Scan for the cell matching the given text and deliver its [x, y] coordinate at center. 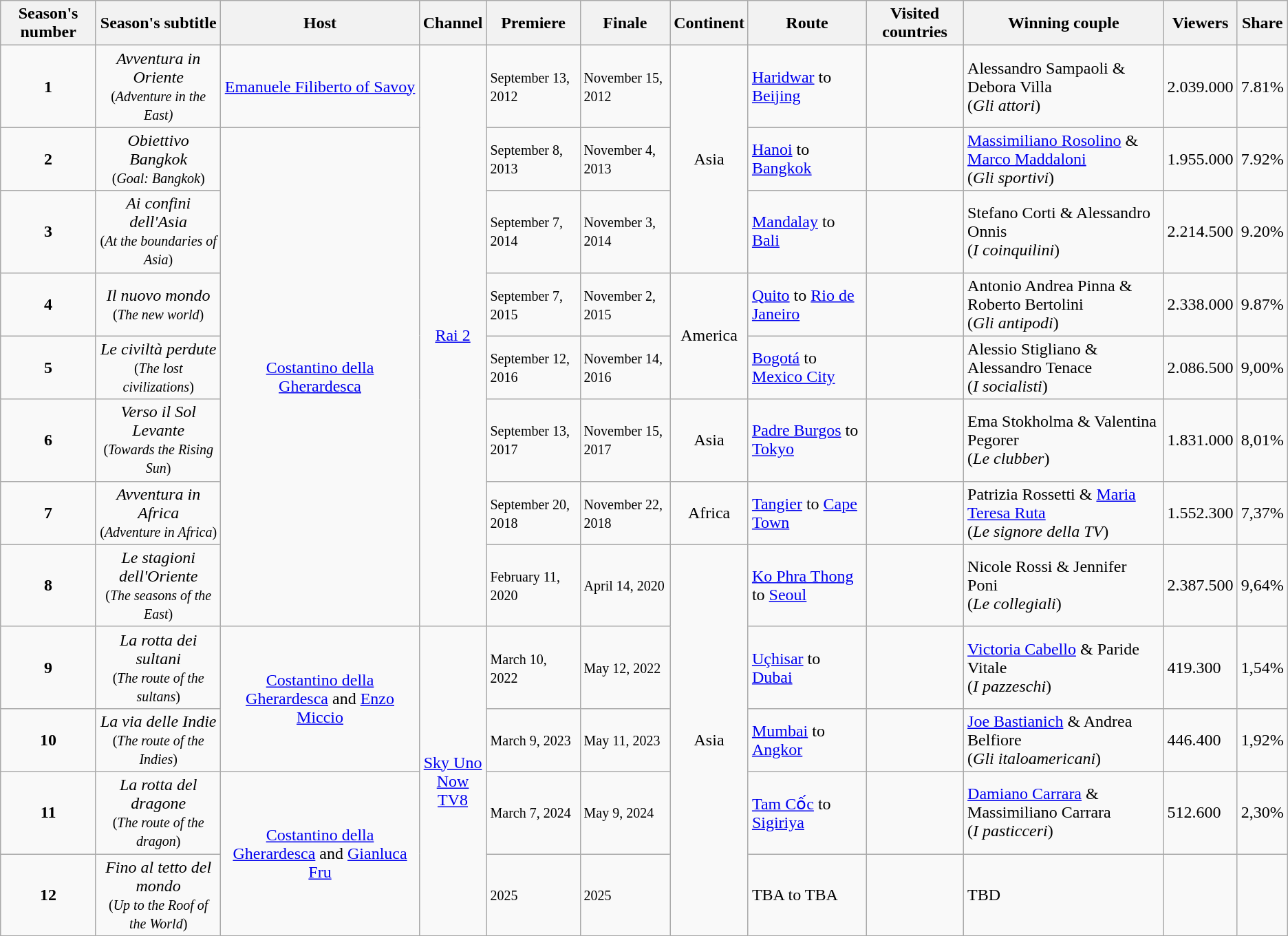
Nicole Rossi & Jennifer Poni(Le collegiali) [1064, 585]
Patrizia Rossetti & Maria Teresa Ruta(Le signore della TV) [1064, 513]
Season's subtitle [158, 23]
November 22, 2018 [625, 513]
Haridwar to Beijing [806, 87]
Visited countries [915, 23]
September 12, 2016 [533, 368]
Rai 2 [453, 336]
Antonio Andrea Pinna & Roberto Bertolini(Gli antipodi) [1064, 304]
Continent [709, 23]
9,00% [1262, 368]
Joe Bastianich & Andrea Belfiore(Gli italoamericani) [1064, 740]
September 13, 2012 [533, 87]
September 20, 2018 [533, 513]
Avventura in Africa(Adventure in Africa) [158, 513]
November 2, 2015 [625, 304]
Alessio Stigliano & Alessandro Tenace(I socialisti) [1064, 368]
Winning couple [1064, 23]
5 [48, 368]
8,01% [1262, 440]
7,37% [1262, 513]
May 12, 2022 [625, 668]
512.600 [1200, 812]
Ema Stokholma & Valentina Pegorer(Le clubber) [1064, 440]
September 7, 2015 [533, 304]
Route [806, 23]
Hanoi to Bangkok [806, 159]
March 7, 2024 [533, 812]
1 [48, 87]
Fino al tetto del mondo(Up to the Roof of the World) [158, 895]
10 [48, 740]
2.387.500 [1200, 585]
Il nuovo mondo(The new world) [158, 304]
Victoria Cabello & Paride Vitale(I pazzeschi) [1064, 668]
Tam Cốc to Sigiriya [806, 812]
Le civiltà perdute(The lost civilizations) [158, 368]
Mumbai to Angkor [806, 740]
7.92% [1262, 159]
Sky UnoNowTV8 [453, 780]
March 10, 2022 [533, 668]
Avventura in Oriente(Adventure in the East) [158, 87]
May 11, 2023 [625, 740]
Bogotá to Mexico City [806, 368]
Channel [453, 23]
Emanuele Filiberto of Savoy [320, 87]
1,54% [1262, 668]
Quito to Rio de Janeiro [806, 304]
Costantino della Gherardesca and Enzo Miccio [320, 699]
Alessandro Sampaoli & Debora Villa(Gli attori) [1064, 87]
Ai confini dell'Asia(At the boundaries of Asia) [158, 231]
2.338.000 [1200, 304]
Mandalay to Bali [806, 231]
November 14, 2016 [625, 368]
Africa [709, 513]
March 9, 2023 [533, 740]
La via delle Indie(The route of the Indies) [158, 740]
May 9, 2024 [625, 812]
Season's number [48, 23]
Massimiliano Rosolino & Marco Maddaloni(Gli sportivi) [1064, 159]
2.214.500 [1200, 231]
Padre Burgos to Tokyo [806, 440]
8 [48, 585]
1,92% [1262, 740]
TBD [1064, 895]
1.955.000 [1200, 159]
Uçhisar to Dubai [806, 668]
September 7, 2014 [533, 231]
1.831.000 [1200, 440]
7 [48, 513]
La rotta dei sultani(The route of the sultans) [158, 668]
February 11, 2020 [533, 585]
Finale [625, 23]
4 [48, 304]
446.400 [1200, 740]
November 15, 2012 [625, 87]
November 4, 2013 [625, 159]
September 8, 2013 [533, 159]
9,64% [1262, 585]
Ko Phra Thong to Seoul [806, 585]
Tangier to Cape Town [806, 513]
2.039.000 [1200, 87]
Viewers [1200, 23]
9.20% [1262, 231]
Le stagioni dell'Oriente(The seasons of the East) [158, 585]
November 3, 2014 [625, 231]
9 [48, 668]
1.552.300 [1200, 513]
7.81% [1262, 87]
Damiano Carrara & Massimiliano Carrara(I pasticceri) [1064, 812]
Stefano Corti & Alessandro Onnis(I coinquilini) [1064, 231]
2,30% [1262, 812]
6 [48, 440]
2 [48, 159]
America [709, 336]
La rotta del dragone(The route of the dragon) [158, 812]
April 14, 2020 [625, 585]
TBA to TBA [806, 895]
Verso il Sol Levante(Towards the Rising Sun) [158, 440]
Share [1262, 23]
2.086.500 [1200, 368]
November 15, 2017 [625, 440]
12 [48, 895]
11 [48, 812]
Premiere [533, 23]
419.300 [1200, 668]
Costantino della Gherardesca [320, 377]
Costantino della Gherardesca and Gianluca Fru [320, 853]
Host [320, 23]
3 [48, 231]
9.87% [1262, 304]
Obiettivo Bangkok(Goal: Bangkok) [158, 159]
September 13, 2017 [533, 440]
